Locate the cell with the specified text and output its [x, y] center coordinate. 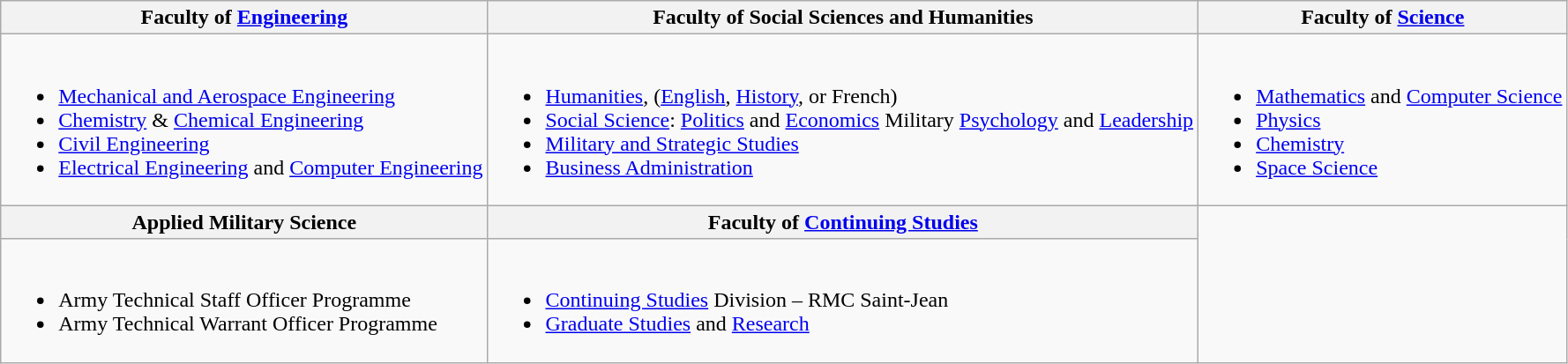
Applied Military Science [244, 222]
Faculty of Social Sciences and Humanities [843, 18]
Faculty of Science [1383, 18]
Mechanical and Aerospace EngineeringChemistry & Chemical EngineeringCivil EngineeringElectrical Engineering and Computer Engineering [244, 120]
Faculty of Continuing Studies [843, 222]
Army Technical Staff Officer ProgrammeArmy Technical Warrant Officer Programme [244, 301]
Faculty of Engineering [244, 18]
Mathematics and Computer SciencePhysicsChemistrySpace Science [1383, 120]
Continuing Studies Division – RMC Saint-JeanGraduate Studies and Research [843, 301]
